Determine the (x, y) coordinate at the center of the cell enclosing the given text.  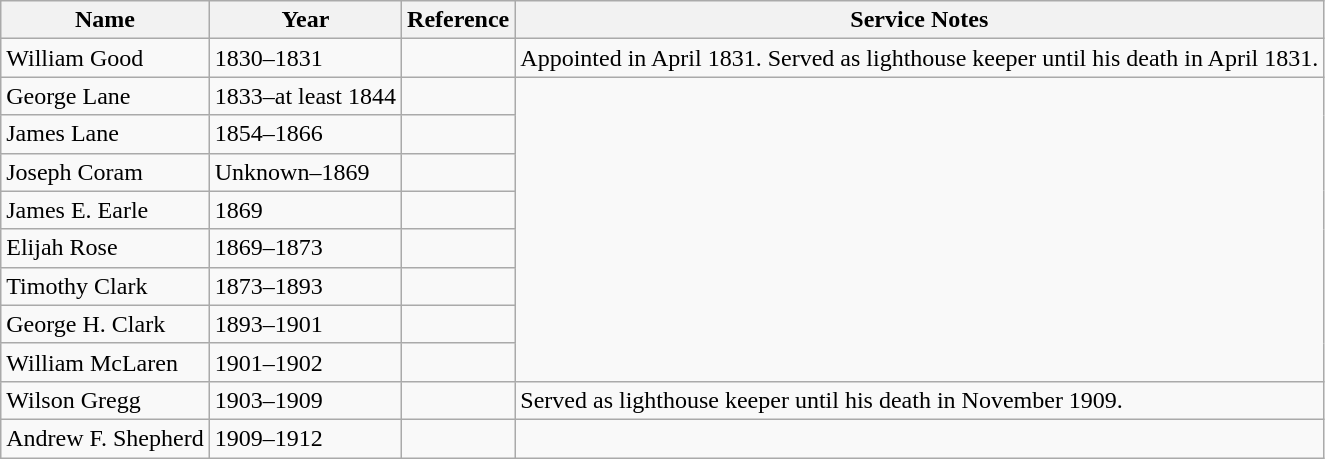
Timothy Clark (105, 286)
1909–1912 (305, 438)
1830–1831 (305, 58)
1873–1893 (305, 286)
Elijah Rose (105, 248)
William McLaren (105, 362)
Name (105, 20)
Andrew F. Shepherd (105, 438)
William Good (105, 58)
James E. Earle (105, 210)
George Lane (105, 96)
James Lane (105, 134)
Served as lighthouse keeper until his death in November 1909. (920, 400)
Unknown–1869 (305, 172)
Wilson Gregg (105, 400)
Service Notes (920, 20)
1854–1866 (305, 134)
Reference (458, 20)
Appointed in April 1831. Served as lighthouse keeper until his death in April 1831. (920, 58)
1869–1873 (305, 248)
1869 (305, 210)
George H. Clark (105, 324)
1903–1909 (305, 400)
1833–at least 1844 (305, 96)
1901–1902 (305, 362)
Year (305, 20)
1893–1901 (305, 324)
Joseph Coram (105, 172)
